Search for the cell housing the specified text and yield its [X, Y] center coordinate. 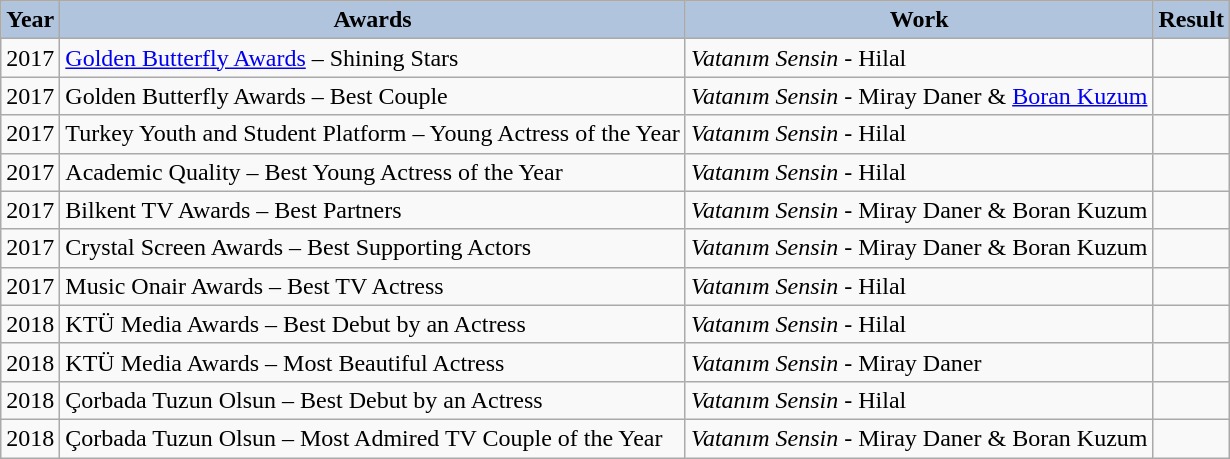
KTÜ Media Awards – Most Beautiful Actress [373, 362]
Year [30, 20]
Vatanım Sensin - Miray Daner [919, 362]
Awards [373, 20]
Academic Quality – Best Young Actress of the Year [373, 172]
Çorbada Tuzun Olsun – Most Admired TV Couple of the Year [373, 438]
Bilkent TV Awards – Best Partners [373, 210]
KTÜ Media Awards – Best Debut by an Actress [373, 324]
Work [919, 20]
Golden Butterfly Awards – Shining Stars [373, 58]
Music Onair Awards – Best TV Actress [373, 286]
Crystal Screen Awards – Best Supporting Actors [373, 248]
Turkey Youth and Student Platform – Young Actress of the Year [373, 134]
Çorbada Tuzun Olsun – Best Debut by an Actress [373, 400]
Result [1191, 20]
Golden Butterfly Awards – Best Couple [373, 96]
